Detect which cell encompasses the target text, then output its (x, y) center coordinate. 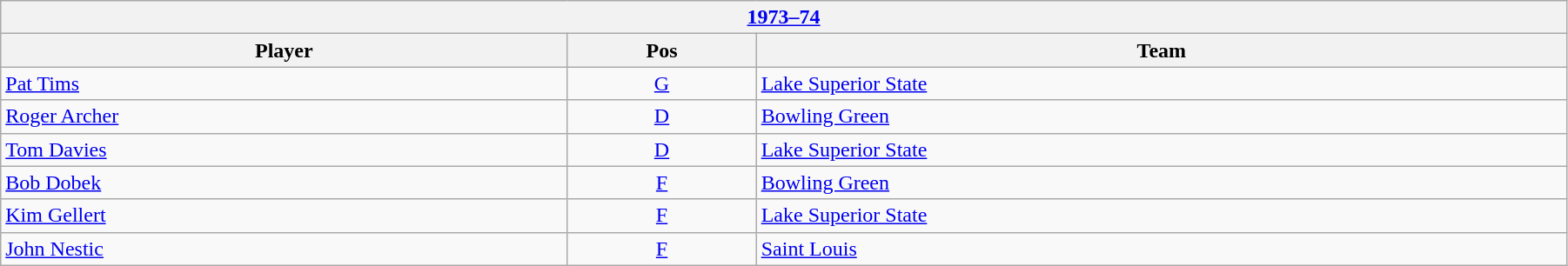
Pat Tims (284, 83)
Team (1161, 50)
G (661, 83)
Saint Louis (1161, 249)
Player (284, 50)
Pos (661, 50)
Kim Gellert (284, 216)
John Nestic (284, 249)
Tom Davies (284, 150)
1973–74 (784, 17)
Roger Archer (284, 116)
Bob Dobek (284, 183)
